Determine the [x, y] coordinate at the center of the cell enclosing the given text.  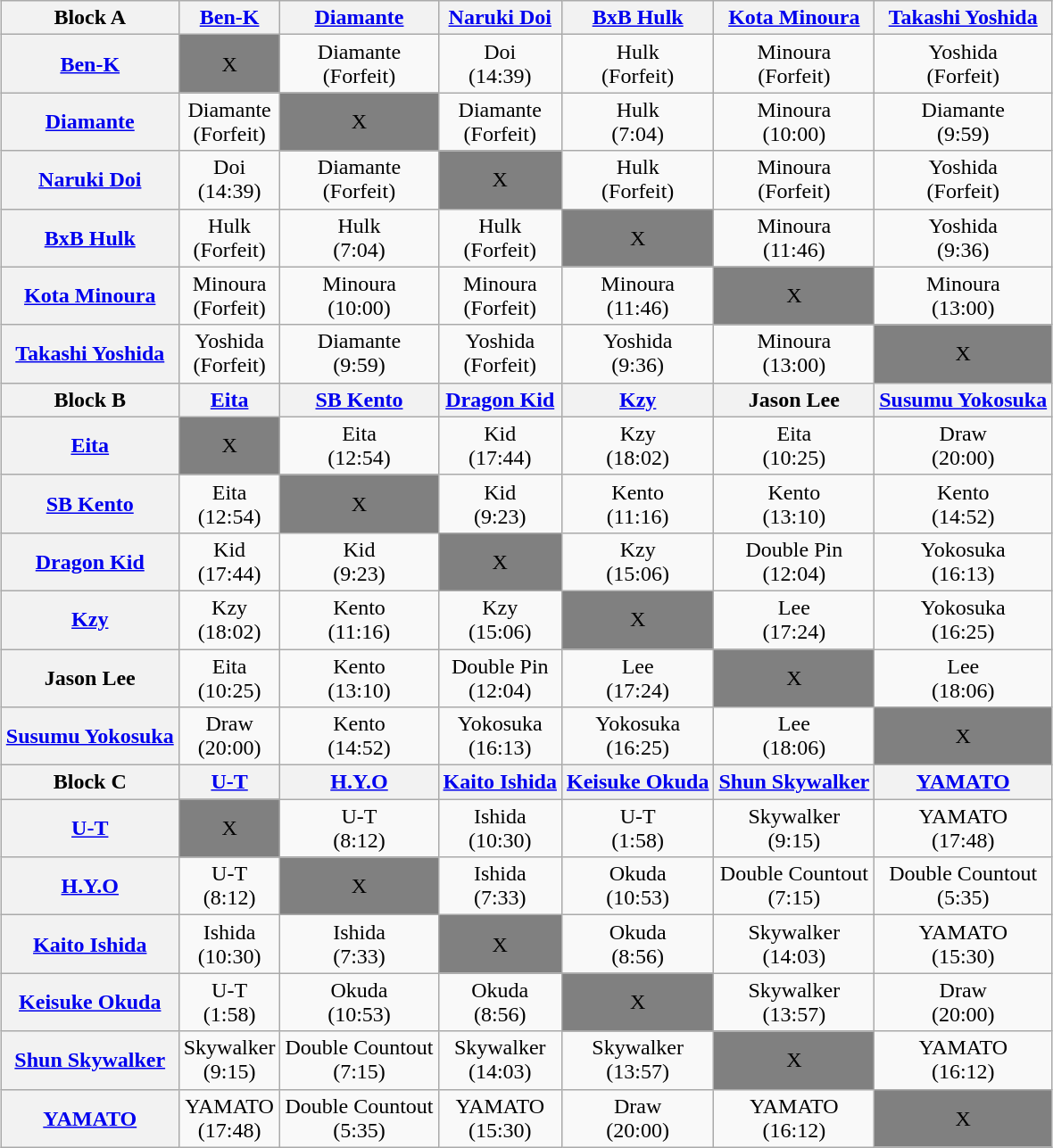
Block B [89, 400]
Block A [89, 18]
Block C [89, 782]
